Locate the cell with the specified text and output its [X, Y] center coordinate. 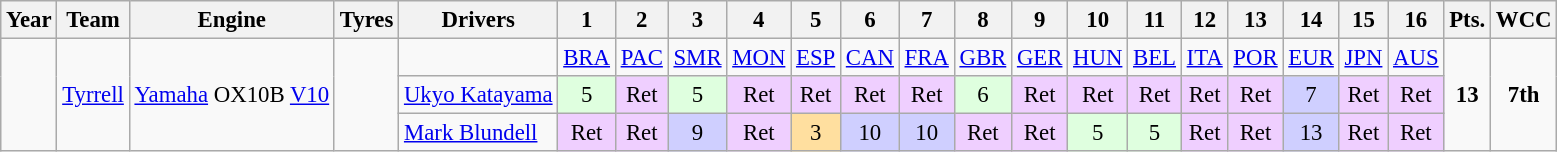
16 [1416, 20]
Year [29, 20]
MON [759, 58]
11 [1155, 20]
POR [1256, 58]
15 [1364, 20]
HUN [1098, 58]
PAC [642, 58]
Ukyo Katayama [478, 95]
BEL [1155, 58]
Team [93, 20]
SMR [698, 58]
8 [982, 20]
BRA [586, 58]
12 [1204, 20]
AUS [1416, 58]
1 [586, 20]
Tyrrell [93, 96]
FRA [926, 58]
14 [1311, 20]
Tyres [366, 20]
ESP [816, 58]
Drivers [478, 20]
7th [1524, 96]
Yamaha OX10B V10 [232, 96]
CAN [870, 58]
GER [1040, 58]
Engine [232, 20]
ITA [1204, 58]
4 [759, 20]
WCC [1524, 20]
EUR [1311, 58]
Mark Blundell [478, 133]
Pts. [1468, 20]
GBR [982, 58]
JPN [1364, 58]
2 [642, 20]
